Find where the given text appears and provide that cell's center as [x, y] coordinate. 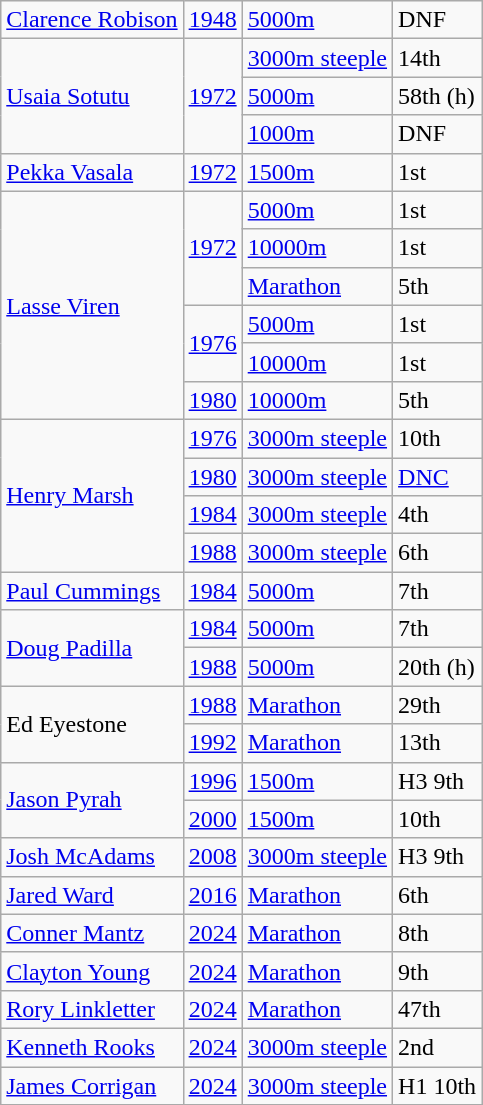
8th [438, 933]
James Corrigan [92, 1085]
Conner Mantz [92, 933]
Jared Ward [92, 895]
47th [438, 1009]
DNC [438, 477]
2nd [438, 1047]
2000 [212, 819]
Doug Padilla [92, 648]
2016 [212, 895]
Clarence Robison [92, 20]
Kenneth Rooks [92, 1047]
Ed Eyestone [92, 724]
Usaia Sotutu [92, 96]
Pekka Vasala [92, 172]
1996 [212, 781]
9th [438, 971]
H1 10th [438, 1085]
Josh McAdams [92, 857]
Henry Marsh [92, 495]
29th [438, 705]
1000m [317, 134]
13th [438, 743]
4th [438, 515]
2008 [212, 857]
1948 [212, 20]
Lasse Viren [92, 305]
1992 [212, 743]
Paul Cummings [92, 591]
Rory Linkletter [92, 1009]
20th (h) [438, 667]
Jason Pyrah [92, 800]
58th (h) [438, 96]
Clayton Young [92, 971]
14th [438, 58]
